Search for the cell housing the specified text and yield its [X, Y] center coordinate. 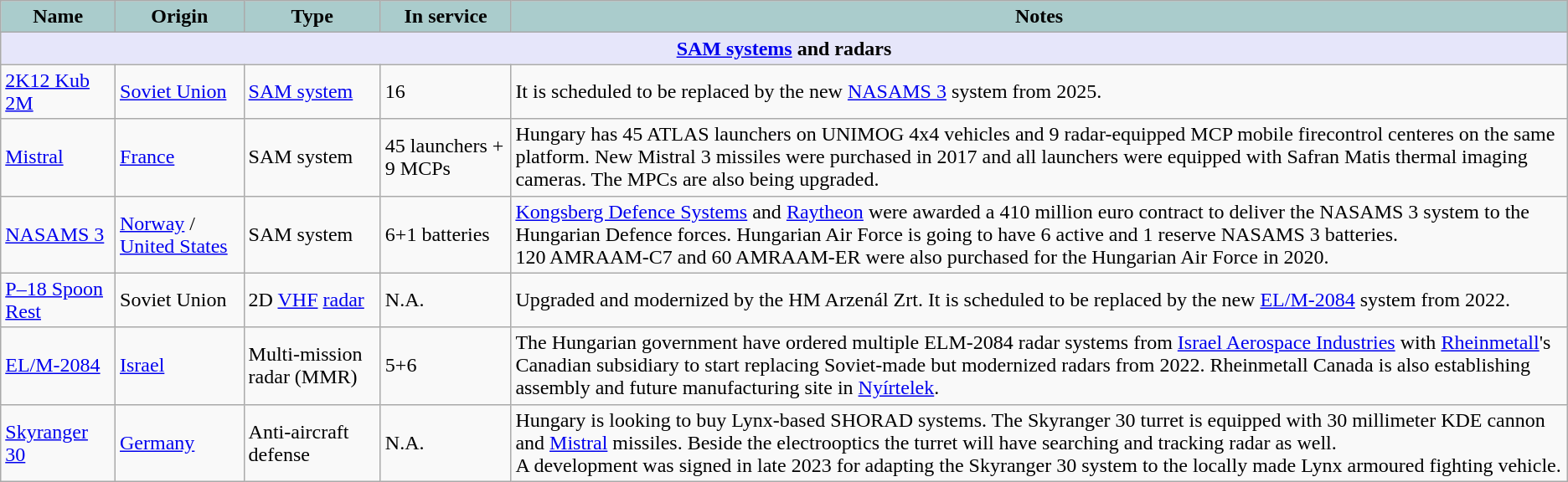
6+1 batteries [446, 234]
EL/M-2084 [59, 366]
2K12 Kub 2M [59, 92]
2D VHF radar [312, 300]
Upgraded and modernized by the HM Arzenál Zrt. It is scheduled to be replaced by the new EL/M-2084 system from 2022. [1039, 300]
NASAMS 3 [59, 234]
Multi-mission radar (MMR) [312, 366]
Notes [1039, 17]
Skyranger 30 [59, 443]
Israel [180, 366]
France [180, 157]
Mistral [59, 157]
It is scheduled to be replaced by the new NASAMS 3 system from 2025. [1039, 92]
SAM systems and radars [784, 49]
Germany [180, 443]
P–18 Spoon Rest [59, 300]
45 launchers + 9 MCPs [446, 157]
Name [59, 17]
5+6 [446, 366]
Norway / United States [180, 234]
Type [312, 17]
Origin [180, 17]
Anti-aircraft defense [312, 443]
In service [446, 17]
16 [446, 92]
